Output the [X, Y] coordinate of the center of the cell containing the given text.  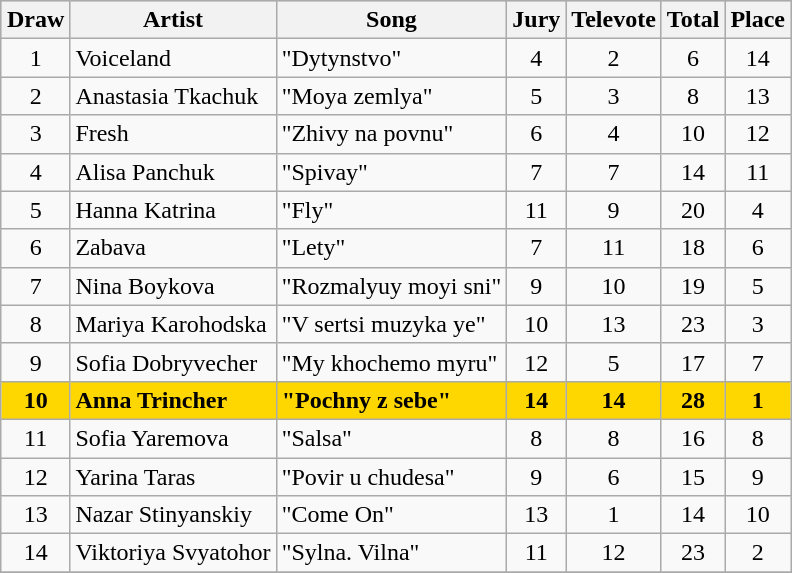
Total [693, 20]
"Zhivy na povnu" [392, 134]
"Salsa" [392, 438]
15 [693, 477]
Nazar Stinyanskiy [173, 515]
"Pochny z sebe" [392, 400]
"Lety" [392, 248]
Fresh [173, 134]
Voiceland [173, 58]
Hanna Katrina [173, 210]
16 [693, 438]
Artist [173, 20]
"Sylna. Vilna" [392, 553]
20 [693, 210]
18 [693, 248]
Anastasia Tkachuk [173, 96]
Anna Trincher [173, 400]
"My khochemo myru" [392, 362]
Yarina Taras [173, 477]
Sofia Dobryvecher [173, 362]
Viktoriya Svyatohor [173, 553]
"Fly" [392, 210]
Nina Boykova [173, 286]
"Dytynstvo" [392, 58]
19 [693, 286]
Sofia Yaremova [173, 438]
Mariya Karohodska [173, 324]
"V sertsi muzyka ye" [392, 324]
Jury [536, 20]
"Moya zemlya" [392, 96]
28 [693, 400]
Place [758, 20]
"Come On" [392, 515]
Song [392, 20]
Televote [614, 20]
Zabava [173, 248]
"Spivay" [392, 172]
17 [693, 362]
"Povir u chudesa" [392, 477]
Draw [35, 20]
Alisa Panchuk [173, 172]
"Rozmalyuy moyi sni" [392, 286]
